Scan for the cell matching the given text and deliver its (X, Y) coordinate at center. 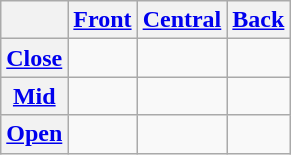
Front (102, 20)
Central (182, 20)
Mid (34, 96)
Close (34, 58)
Back (258, 20)
Open (34, 134)
